From the cell containing the given text, extract its center point as (x, y) coordinate. 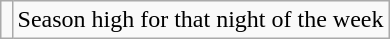
Season high for that night of the week (200, 20)
